For the text-containing cell, return its midpoint in (X, Y) coordinate format. 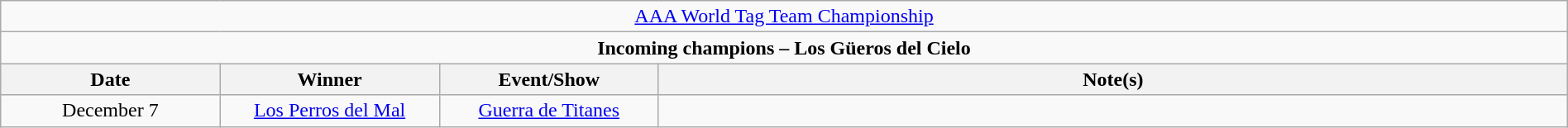
Date (111, 79)
Guerra de Titanes (549, 111)
AAA World Tag Team Championship (784, 17)
Event/Show (549, 79)
Incoming champions – Los Güeros del Cielo (784, 48)
December 7 (111, 111)
Note(s) (1113, 79)
Los Perros del Mal (329, 111)
Winner (329, 79)
